Scan for the cell matching the given text and deliver its (X, Y) coordinate at center. 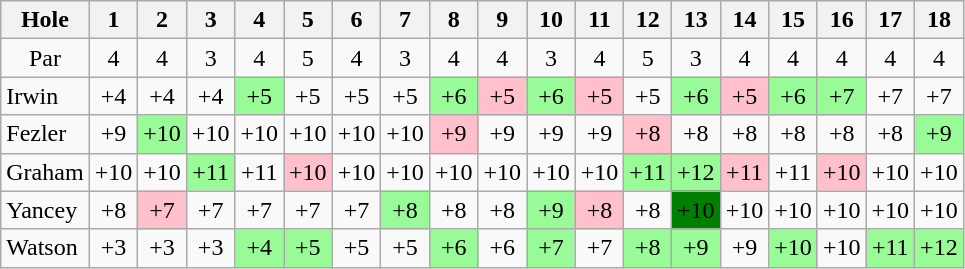
Graham (45, 172)
7 (406, 20)
6 (356, 20)
Par (45, 58)
Watson (45, 248)
Yancey (45, 210)
8 (454, 20)
Irwin (45, 96)
9 (502, 20)
11 (600, 20)
14 (744, 20)
10 (552, 20)
16 (842, 20)
Hole (45, 20)
18 (940, 20)
15 (794, 20)
13 (696, 20)
17 (890, 20)
2 (162, 20)
Fezler (45, 134)
12 (648, 20)
1 (114, 20)
